Output the (X, Y) coordinate of the center of the cell containing the given text.  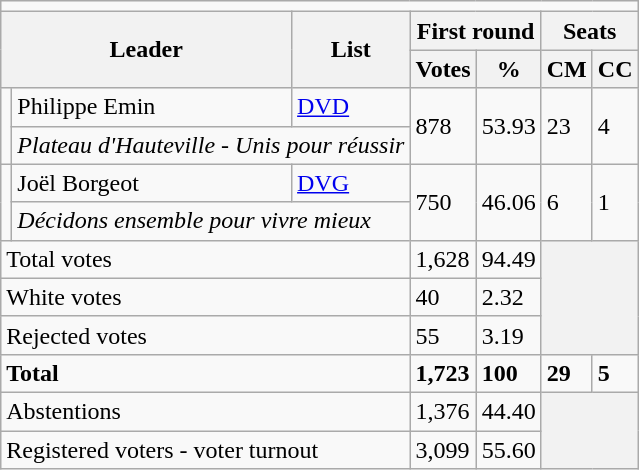
1,723 (443, 373)
Abstentions (206, 411)
878 (443, 126)
40 (443, 297)
DVG (351, 183)
6 (566, 202)
53.93 (508, 126)
23 (566, 126)
White votes (206, 297)
94.49 (508, 259)
100 (508, 373)
29 (566, 373)
44.40 (508, 411)
Plateau d'Hauteville - Unis pour réussir (211, 145)
46.06 (508, 202)
Votes (443, 69)
3.19 (508, 335)
% (508, 69)
CC (615, 69)
55 (443, 335)
1,628 (443, 259)
Philippe Emin (152, 107)
Joël Borgeot (152, 183)
5 (615, 373)
First round (476, 31)
Rejected votes (206, 335)
1,376 (443, 411)
Décidons ensemble pour vivre mieux (211, 221)
Registered voters - voter turnout (206, 449)
3,099 (443, 449)
55.60 (508, 449)
List (351, 50)
Seats (590, 31)
Leader (146, 50)
Total (206, 373)
750 (443, 202)
DVD (351, 107)
Total votes (206, 259)
1 (615, 202)
4 (615, 126)
2.32 (508, 297)
CM (566, 69)
